Pinpoint the cell where the given text exists, returning its (x, y) midpoint coordinate. 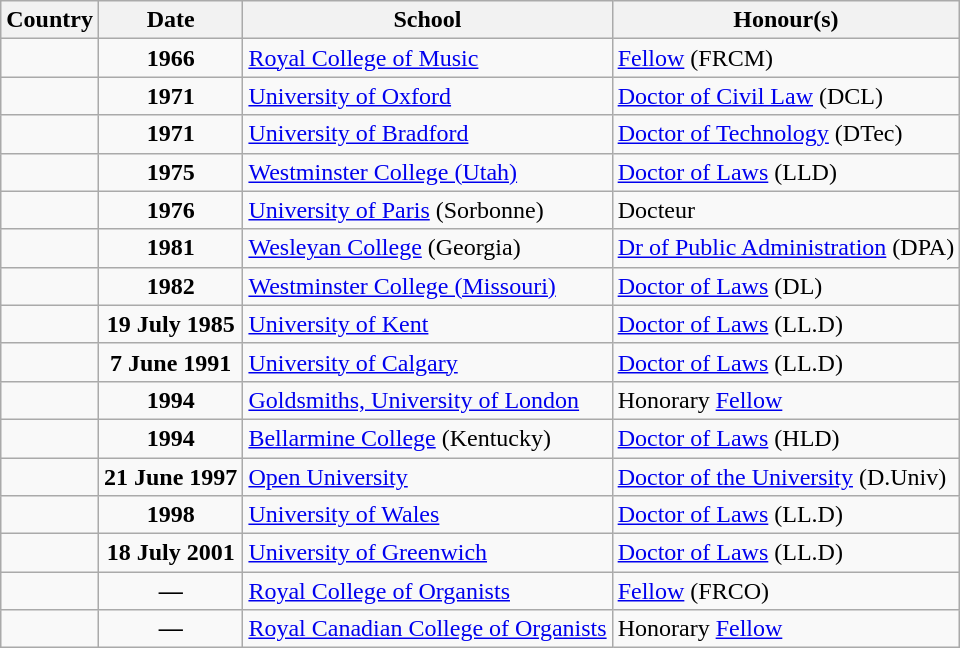
Doctor of Laws (DL) (786, 286)
Bellarmine College (Kentucky) (428, 438)
1982 (170, 286)
Royal Canadian College of Organists (428, 629)
19 July 1985 (170, 324)
Royal College of Organists (428, 591)
1975 (170, 172)
Fellow (FRCM) (786, 58)
University of Calgary (428, 362)
School (428, 20)
Doctor of Laws (LLD) (786, 172)
7 June 1991 (170, 362)
Royal College of Music (428, 58)
University of Paris (Sorbonne) (428, 210)
Honour(s) (786, 20)
University of Bradford (428, 134)
Doctor of Laws (HLD) (786, 438)
1976 (170, 210)
University of Greenwich (428, 553)
University of Wales (428, 515)
Date (170, 20)
Westminster College (Missouri) (428, 286)
Wesleyan College (Georgia) (428, 248)
1966 (170, 58)
University of Oxford (428, 96)
Doctor of the University (D.Univ) (786, 477)
Doctor of Civil Law (DCL) (786, 96)
Goldsmiths, University of London (428, 400)
18 July 2001 (170, 553)
University of Kent (428, 324)
Dr of Public Administration (DPA) (786, 248)
Westminster College (Utah) (428, 172)
1981 (170, 248)
21 June 1997 (170, 477)
1998 (170, 515)
Country (50, 20)
Open University (428, 477)
Doctor of Technology (DTec) (786, 134)
Docteur (786, 210)
Fellow (FRCO) (786, 591)
